Identify which cell holds the provided text, then report its [X, Y] central coordinate. 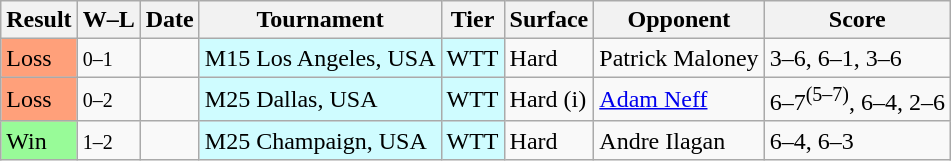
M25 Dallas, USA [320, 100]
Patrick Maloney [679, 58]
Opponent [679, 20]
M25 Champaign, USA [320, 140]
1–2 [108, 140]
Result [39, 20]
Hard (i) [549, 100]
3–6, 6–1, 3–6 [857, 58]
6–7(5–7), 6–4, 2–6 [857, 100]
Win [39, 140]
Tournament [320, 20]
Adam Neff [679, 100]
Tier [472, 20]
M15 Los Angeles, USA [320, 58]
Surface [549, 20]
0–1 [108, 58]
Date [170, 20]
6–4, 6–3 [857, 140]
Andre Ilagan [679, 140]
0–2 [108, 100]
W–L [108, 20]
Score [857, 20]
